Find where the given text appears and provide that cell's center as [X, Y] coordinate. 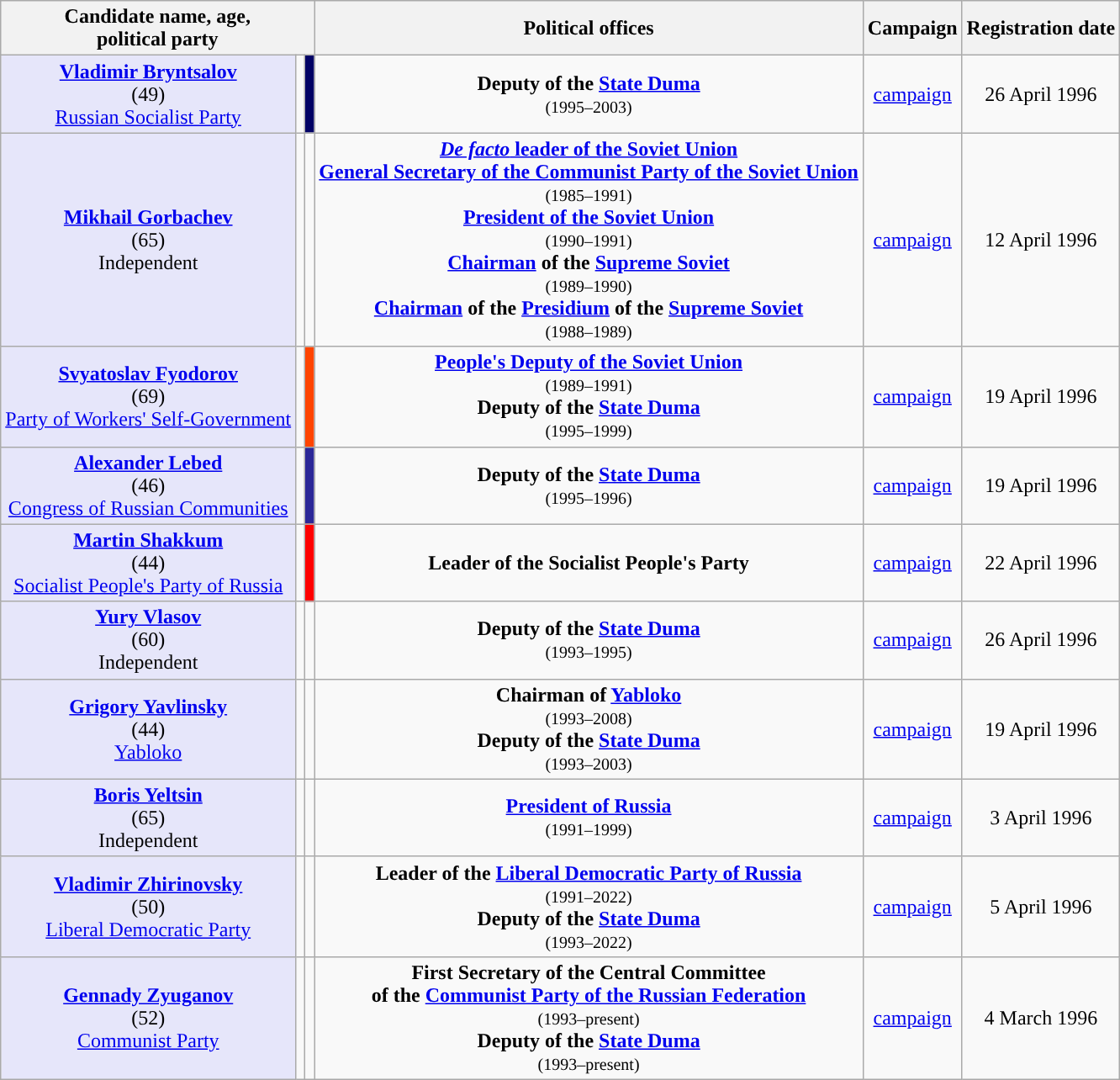
Chairman of Yabloko(1993–2008) Deputy of the State Duma(1993–2003) [589, 728]
Deputy of the State Duma(1995–1996) [589, 485]
Vladimir Zhirinovsky(50)Liberal Democratic Party [148, 907]
Yury Vlasov(60)Independent [148, 640]
First Secretary of the Central Committeeof the Communist Party of the Russian Federation(1993–present)Deputy of the State Duma(1993–present) [589, 1018]
Registration date [1041, 29]
Vladimir Bryntsalov(49)Russian Socialist Party [148, 94]
Candidate name, age,political party [158, 29]
22 April 1996 [1041, 563]
Boris Yeltsin(65)Independent [148, 818]
Leader of the Liberal Democratic Party of Russia(1991–2022)Deputy of the State Duma(1993–2022) [589, 907]
People's Deputy of the Soviet Union(1989–1991)Deputy of the State Duma(1995–1999) [589, 397]
Deputy of the State Duma(1995–2003) [589, 94]
Grigory Yavlinsky(44)Yabloko [148, 728]
3 April 1996 [1041, 818]
Svyatoslav Fyodorov(69)Party of Workers' Self-Government [148, 397]
Campaign [912, 29]
Gennady Zyuganov(52)Communist Party [148, 1018]
4 March 1996 [1041, 1018]
Political offices [589, 29]
President of Russia(1991–1999) [589, 818]
Alexander Lebed(46)Congress of Russian Communities [148, 485]
12 April 1996 [1041, 240]
Leader of the Socialist People's Party [589, 563]
Mikhail Gorbachev(65)Independent [148, 240]
Deputy of the State Duma(1993–1995) [589, 640]
Martin Shakkum(44)Socialist People's Party of Russia [148, 563]
5 April 1996 [1041, 907]
